Capture the cell that displays the provided text and extract its (X, Y) central coordinate. 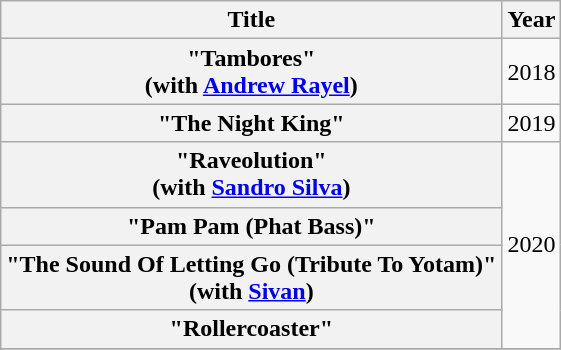
2020 (532, 245)
"The Sound Of Letting Go (Tribute To Yotam)"(with Sivan) (252, 278)
"Rollercoaster" (252, 329)
Title (252, 20)
"Raveolution" (with Sandro Silva) (252, 174)
2019 (532, 123)
"Tambores" (with Andrew Rayel) (252, 72)
2018 (532, 72)
"Pam Pam (Phat Bass)" (252, 226)
"The Night King" (252, 123)
Year (532, 20)
